Pinpoint the cell where the given text exists, returning its (X, Y) midpoint coordinate. 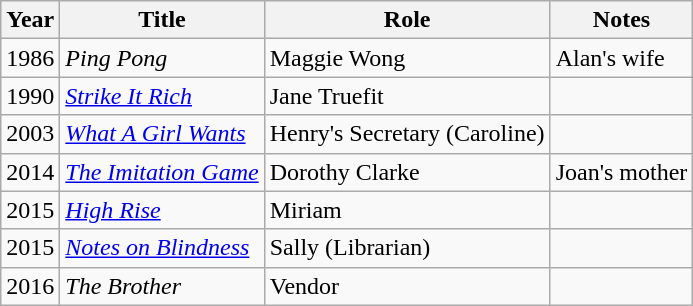
Jane Truefit (407, 96)
Henry's Secretary (Caroline) (407, 134)
Title (162, 20)
Role (407, 20)
2016 (30, 286)
High Rise (162, 210)
Maggie Wong (407, 58)
The Brother (162, 286)
1986 (30, 58)
Sally (Librarian) (407, 248)
1990 (30, 96)
Miriam (407, 210)
Notes on Blindness (162, 248)
Joan's mother (622, 172)
Alan's wife (622, 58)
2003 (30, 134)
Strike It Rich (162, 96)
2014 (30, 172)
Ping Pong (162, 58)
Year (30, 20)
Dorothy Clarke (407, 172)
What A Girl Wants (162, 134)
The Imitation Game (162, 172)
Vendor (407, 286)
Notes (622, 20)
